Identify which cell holds the provided text, then report its (X, Y) central coordinate. 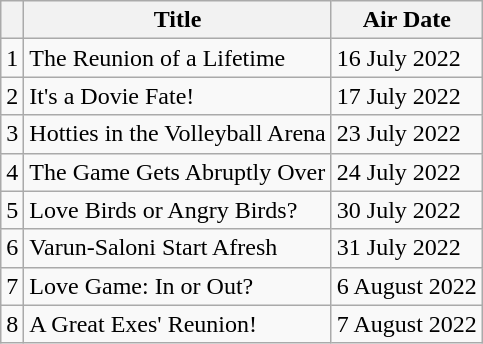
24 July 2022 (406, 172)
Title (178, 20)
Love Birds or Angry Birds? (178, 210)
A Great Exes' Reunion! (178, 324)
2 (12, 96)
Air Date (406, 20)
Varun-Saloni Start Afresh (178, 248)
6 (12, 248)
16 July 2022 (406, 58)
17 July 2022 (406, 96)
8 (12, 324)
It's a Dovie Fate! (178, 96)
3 (12, 134)
The Reunion of a Lifetime (178, 58)
7 August 2022 (406, 324)
5 (12, 210)
1 (12, 58)
7 (12, 286)
Hotties in the Volleyball Arena (178, 134)
4 (12, 172)
Love Game: In or Out? (178, 286)
6 August 2022 (406, 286)
The Game Gets Abruptly Over (178, 172)
23 July 2022 (406, 134)
30 July 2022 (406, 210)
31 July 2022 (406, 248)
